Output the (X, Y) coordinate of the center of the cell containing the given text.  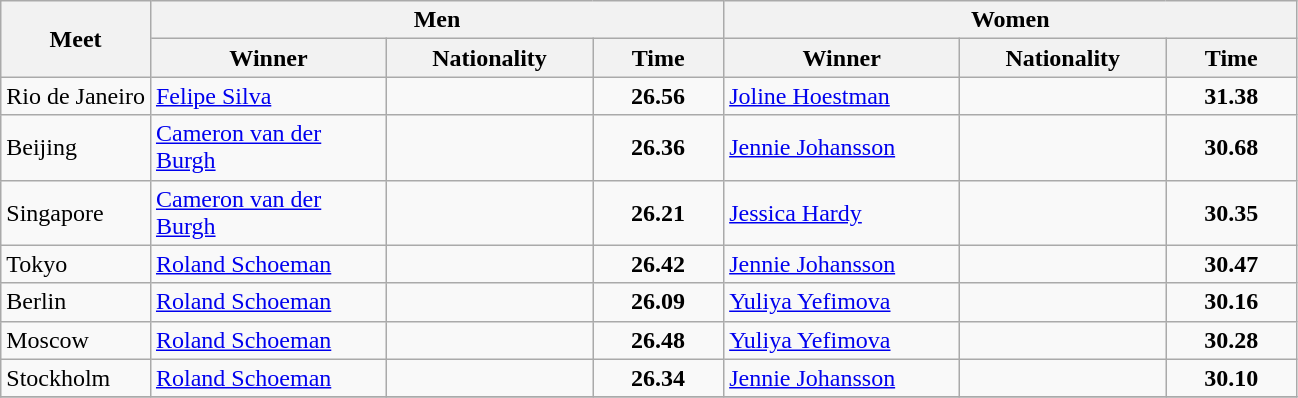
30.28 (1232, 340)
Rio de Janeiro (76, 96)
26.34 (658, 378)
26.56 (658, 96)
Berlin (76, 302)
Women (1010, 20)
Felipe Silva (268, 96)
Joline Hoestman (842, 96)
30.35 (1232, 212)
Stockholm (76, 378)
Men (436, 20)
30.10 (1232, 378)
30.47 (1232, 264)
26.21 (658, 212)
Moscow (76, 340)
30.16 (1232, 302)
Singapore (76, 212)
26.09 (658, 302)
26.36 (658, 148)
Tokyo (76, 264)
31.38 (1232, 96)
30.68 (1232, 148)
26.48 (658, 340)
Jessica Hardy (842, 212)
Beijing (76, 148)
Meet (76, 39)
26.42 (658, 264)
